Scan for the cell matching the given text and deliver its (X, Y) coordinate at center. 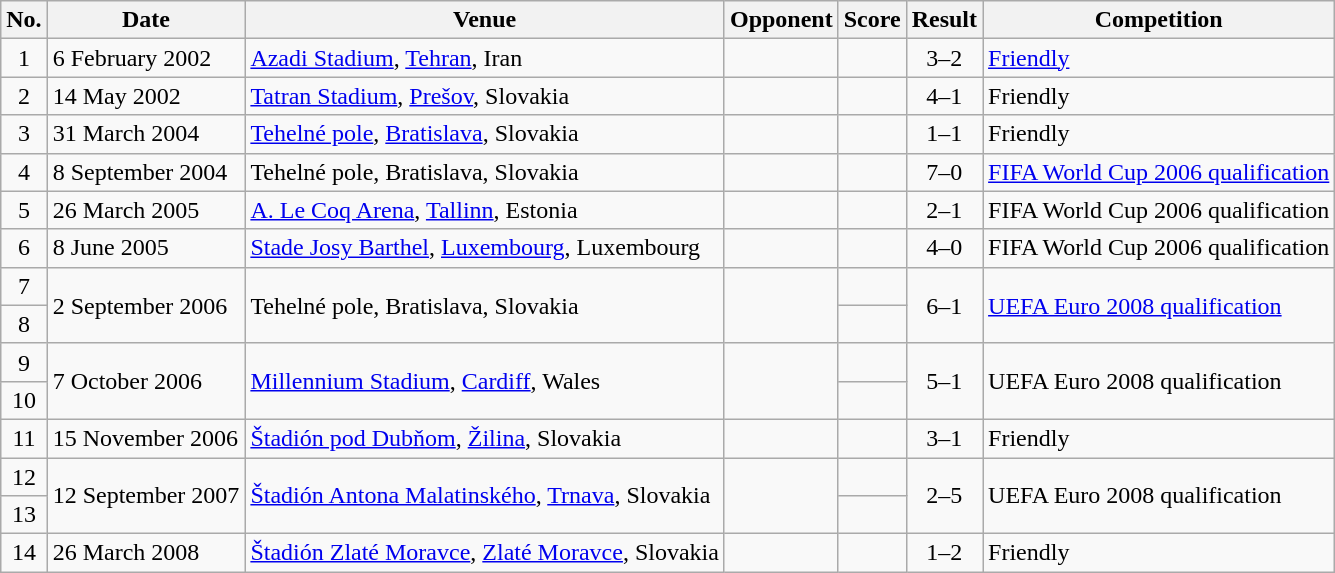
4–0 (944, 248)
8 (24, 324)
2–1 (944, 210)
6 (24, 248)
8 September 2004 (146, 172)
4–1 (944, 96)
A. Le Coq Arena, Tallinn, Estonia (485, 210)
12 (24, 477)
13 (24, 515)
Opponent (781, 20)
No. (24, 20)
Score (872, 20)
Millennium Stadium, Cardiff, Wales (485, 381)
5 (24, 210)
Štadión pod Dubňom, Žilina, Slovakia (485, 438)
5–1 (944, 381)
2 September 2006 (146, 305)
Štadión Antona Malatinského, Trnava, Slovakia (485, 496)
Result (944, 20)
1 (24, 58)
Stade Josy Barthel, Luxembourg, Luxembourg (485, 248)
Azadi Stadium, Tehran, Iran (485, 58)
2 (24, 96)
10 (24, 400)
Štadión Zlaté Moravce, Zlaté Moravce, Slovakia (485, 553)
31 March 2004 (146, 134)
1–2 (944, 553)
7 (24, 286)
1–1 (944, 134)
14 (24, 553)
14 May 2002 (146, 96)
2–5 (944, 496)
Competition (1159, 20)
Venue (485, 20)
26 March 2008 (146, 553)
26 March 2005 (146, 210)
11 (24, 438)
3–1 (944, 438)
Tatran Stadium, Prešov, Slovakia (485, 96)
6–1 (944, 305)
Date (146, 20)
8 June 2005 (146, 248)
7 October 2006 (146, 381)
4 (24, 172)
3–2 (944, 58)
7–0 (944, 172)
9 (24, 362)
6 February 2002 (146, 58)
12 September 2007 (146, 496)
3 (24, 134)
15 November 2006 (146, 438)
